Return (X, Y) of the center of cell containing provided text 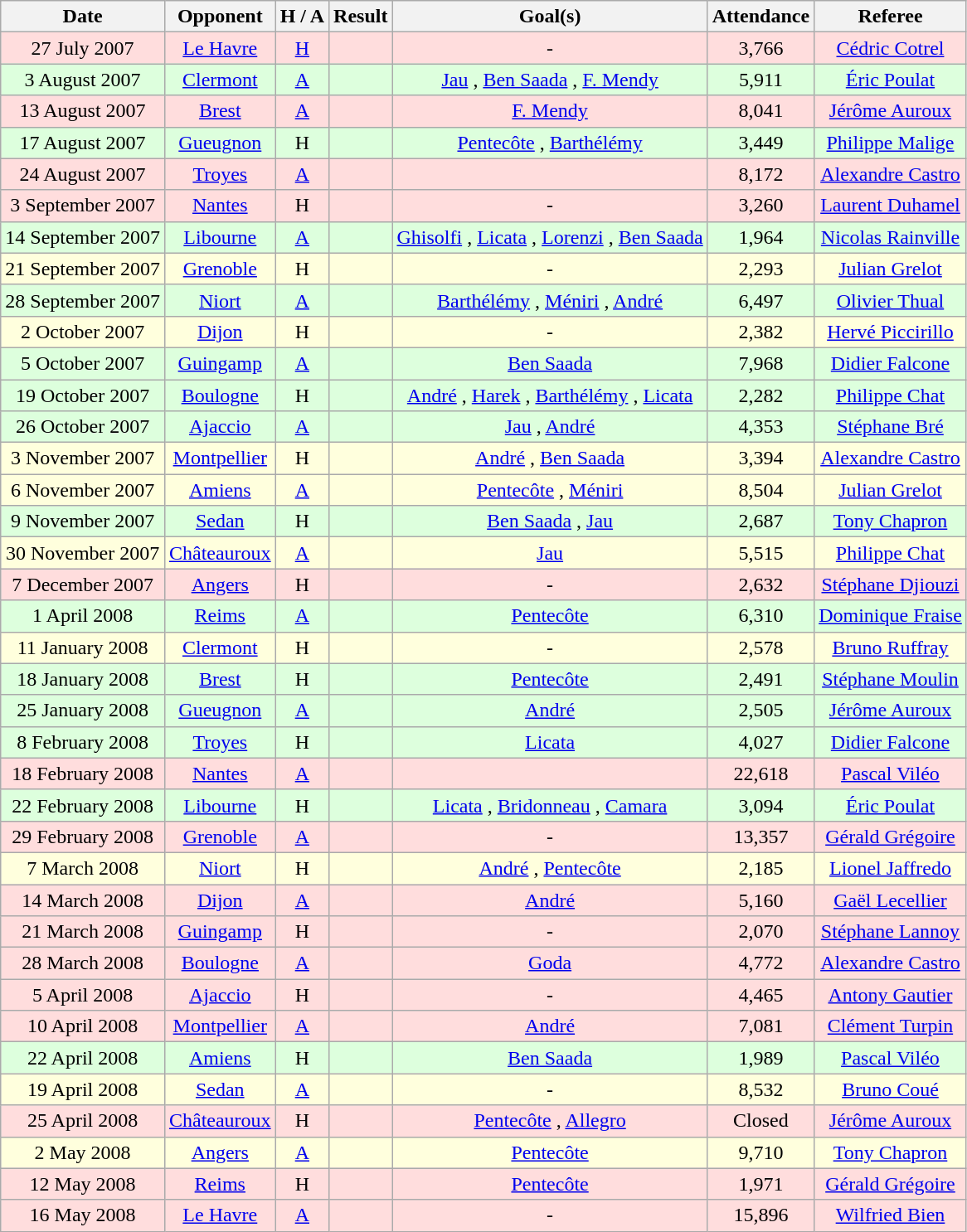
4,027 (760, 742)
Stéphane Lannoy (891, 932)
3 August 2007 (83, 80)
Ben Saada , Jau (550, 521)
Licata (550, 742)
7,968 (760, 363)
2,505 (760, 711)
Laurent Duhamel (891, 206)
Hervé Piccirillo (891, 332)
Stéphane Djiouzi (891, 584)
André , Harek , Barthélémy , Licata (550, 395)
10 April 2008 (83, 1026)
29 February 2008 (83, 837)
Ghisolfi , Licata , Lorenzi , Ben Saada (550, 237)
8,504 (760, 490)
Barthélémy , Méniri , André (550, 300)
2,382 (760, 332)
Jau , André (550, 427)
Antony Gautier (891, 995)
Bruno Coué (891, 1089)
11 January 2008 (83, 648)
Clément Turpin (891, 1026)
19 October 2007 (83, 395)
Dominique Fraise (891, 616)
5,911 (760, 80)
3,766 (760, 48)
2,185 (760, 868)
22 April 2008 (83, 1058)
18 January 2008 (83, 679)
2,578 (760, 648)
Attendance (760, 17)
Jau , Ben Saada , F. Mendy (550, 80)
2,491 (760, 679)
3,394 (760, 458)
17 August 2007 (83, 143)
28 March 2008 (83, 963)
21 September 2007 (83, 269)
14 September 2007 (83, 237)
Stéphane Bré (891, 427)
7,081 (760, 1026)
6,497 (760, 300)
3 September 2007 (83, 206)
Nicolas Rainville (891, 237)
Pentecôte , Méniri (550, 490)
5,160 (760, 900)
4,772 (760, 963)
7 March 2008 (83, 868)
8,041 (760, 111)
2,632 (760, 584)
2 May 2008 (83, 1152)
5 April 2008 (83, 995)
3,260 (760, 206)
26 October 2007 (83, 427)
Wilfried Bien (891, 1215)
Result (361, 17)
2,687 (760, 521)
Jau (550, 553)
18 February 2008 (83, 774)
1 April 2008 (83, 616)
28 September 2007 (83, 300)
1,964 (760, 237)
7 December 2007 (83, 584)
25 April 2008 (83, 1121)
15,896 (760, 1215)
Stéphane Moulin (891, 679)
3 November 2007 (83, 458)
Bruno Ruffray (891, 648)
19 April 2008 (83, 1089)
Pentecôte , Allegro (550, 1121)
8,172 (760, 174)
12 May 2008 (83, 1184)
5,515 (760, 553)
4,353 (760, 427)
6 November 2007 (83, 490)
2 October 2007 (83, 332)
8 February 2008 (83, 742)
8,532 (760, 1089)
3,094 (760, 805)
24 August 2007 (83, 174)
13,357 (760, 837)
22 February 2008 (83, 805)
Date (83, 17)
5 October 2007 (83, 363)
Cédric Cotrel (891, 48)
22,618 (760, 774)
25 January 2008 (83, 711)
13 August 2007 (83, 111)
2,293 (760, 269)
Opponent (220, 17)
Philippe Malige (891, 143)
27 July 2007 (83, 48)
21 March 2008 (83, 932)
3,449 (760, 143)
André , Ben Saada (550, 458)
Gaël Lecellier (891, 900)
4,465 (760, 995)
2,070 (760, 932)
16 May 2008 (83, 1215)
6,310 (760, 616)
9 November 2007 (83, 521)
30 November 2007 (83, 553)
André , Pentecôte (550, 868)
Pentecôte , Barthélémy (550, 143)
Olivier Thual (891, 300)
9,710 (760, 1152)
1,971 (760, 1184)
Goda (550, 963)
1,989 (760, 1058)
Lionel Jaffredo (891, 868)
Goal(s) (550, 17)
Referee (891, 17)
H / A (302, 17)
2,282 (760, 395)
14 March 2008 (83, 900)
Closed (760, 1121)
Licata , Bridonneau , Camara (550, 805)
F. Mendy (550, 111)
